Extract the (X, Y) coordinate from the center of the cell holding the provided text.  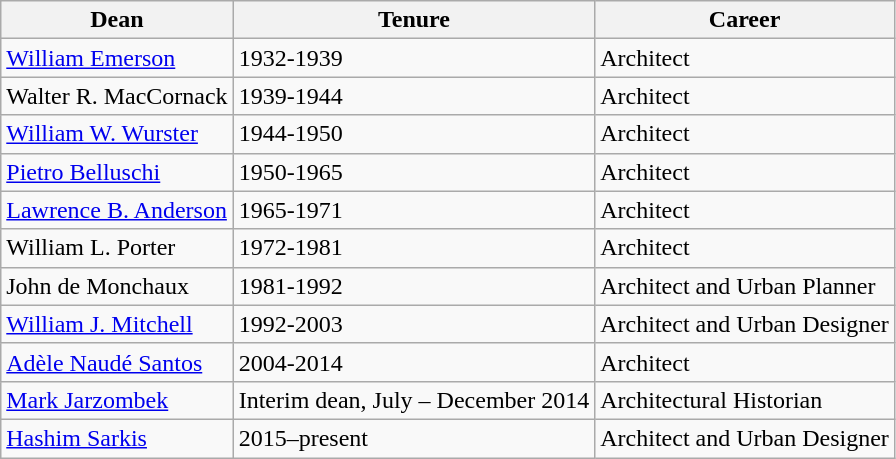
Dean (117, 20)
Architect and Urban Planner (745, 286)
Lawrence B. Anderson (117, 210)
William Emerson (117, 58)
1965-1971 (414, 210)
1972-1981 (414, 248)
1981-1992 (414, 286)
2015–present (414, 438)
1932-1939 (414, 58)
William L. Porter (117, 248)
Adèle Naudé Santos (117, 362)
John de Monchaux (117, 286)
Walter R. MacCornack (117, 96)
1944-1950 (414, 134)
William W. Wurster (117, 134)
1992-2003 (414, 324)
Hashim Sarkis (117, 438)
1950-1965 (414, 172)
Pietro Belluschi (117, 172)
Mark Jarzombek (117, 400)
William J. Mitchell (117, 324)
Interim dean, July – December 2014 (414, 400)
1939-1944 (414, 96)
2004-2014 (414, 362)
Architectural Historian (745, 400)
Tenure (414, 20)
Career (745, 20)
